Provide the [X, Y] coordinate of the cell's center where the given text is located.  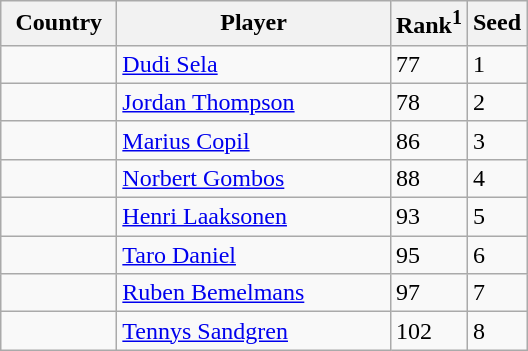
Norbert Gombos [254, 178]
97 [428, 293]
95 [428, 255]
102 [428, 331]
Tennys Sandgren [254, 331]
3 [496, 140]
Dudi Sela [254, 64]
Marius Copil [254, 140]
5 [496, 217]
Seed [496, 24]
7 [496, 293]
Country [59, 24]
Henri Laaksonen [254, 217]
1 [496, 64]
Ruben Bemelmans [254, 293]
77 [428, 64]
Jordan Thompson [254, 102]
93 [428, 217]
2 [496, 102]
Taro Daniel [254, 255]
4 [496, 178]
88 [428, 178]
Rank1 [428, 24]
78 [428, 102]
8 [496, 331]
6 [496, 255]
86 [428, 140]
Player [254, 24]
